Pinpoint the cell where the given text exists, returning its (x, y) midpoint coordinate. 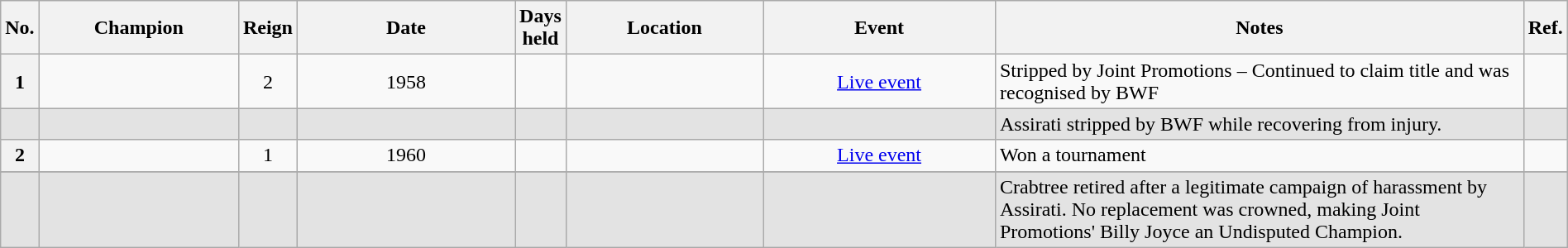
Event (880, 28)
1960 (405, 155)
Assirati stripped by BWF while recovering from injury. (1259, 124)
Date (405, 28)
1958 (405, 81)
Days held (541, 28)
Stripped by Joint Promotions – Continued to claim title and was recognised by BWF (1259, 81)
Location (664, 28)
No. (20, 28)
Reign (268, 28)
Won a tournament (1259, 155)
Ref. (1545, 28)
Champion (139, 28)
Notes (1259, 28)
